Extract the (X, Y) coordinate from the center of the cell holding the provided text.  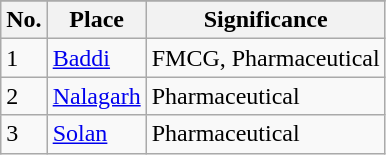
Nalagarh (96, 96)
No. (24, 20)
Significance (266, 20)
Baddi (96, 58)
1 (24, 58)
3 (24, 134)
Solan (96, 134)
2 (24, 96)
FMCG, Pharmaceutical (266, 58)
Place (96, 20)
